Identify which cell holds the provided text, then report its (X, Y) central coordinate. 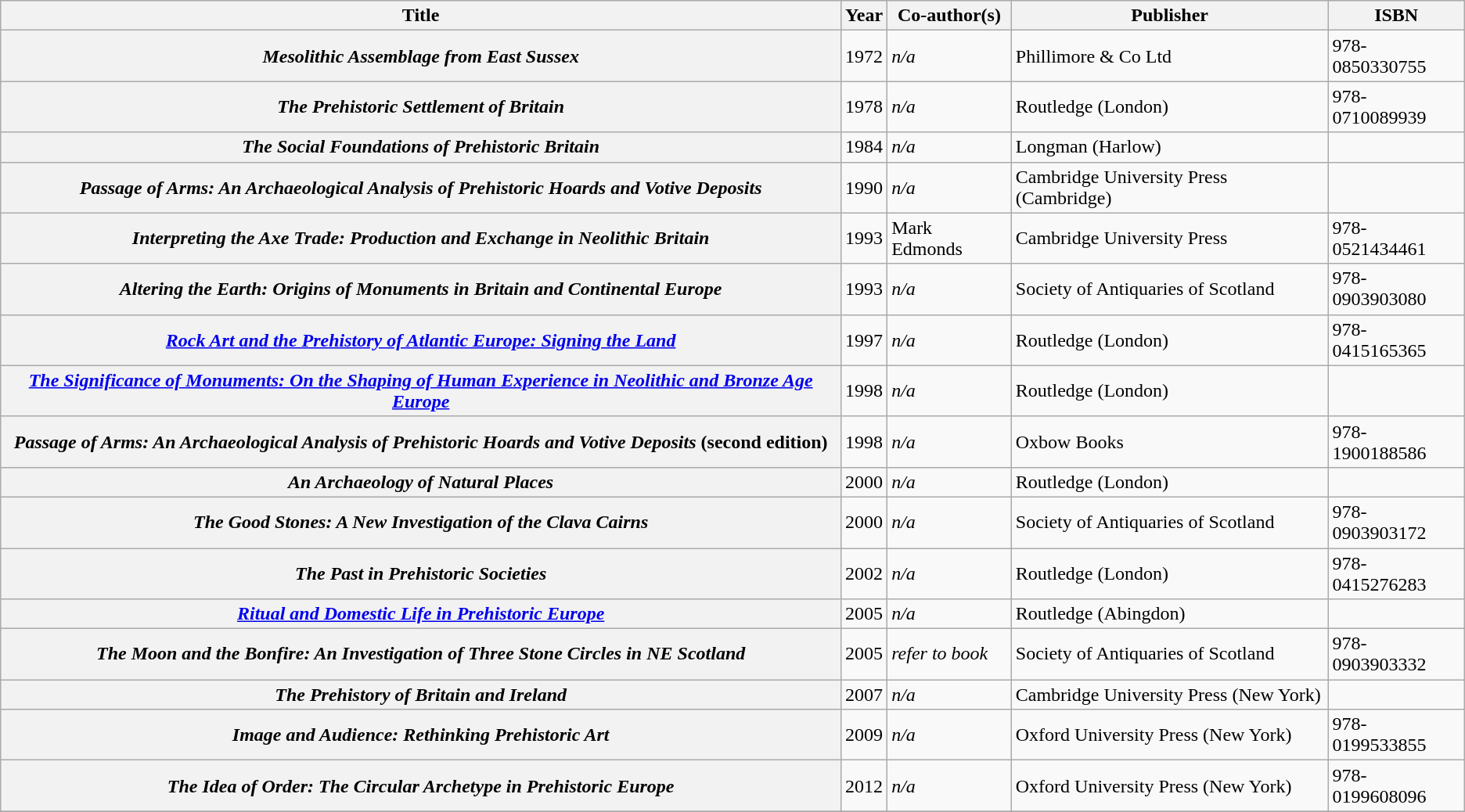
Routledge (Abingdon) (1169, 614)
An Archaeology of Natural Places (421, 482)
Image and Audience: Rethinking Prehistoric Art (421, 735)
The Prehistoric Settlement of Britain (421, 106)
978-0199533855 (1396, 735)
978-1900188586 (1396, 441)
2012 (864, 785)
The Good Stones: A New Investigation of the Clava Cairns (421, 523)
Oxbow Books (1169, 441)
Interpreting the Axe Trade: Production and Exchange in Neolithic Britain (421, 238)
The Prehistory of Britain and Ireland (421, 695)
Passage of Arms: An Archaeological Analysis of Prehistoric Hoards and Votive Deposits (421, 188)
978-0903903080 (1396, 289)
Altering the Earth: Origins of Monuments in Britain and Continental Europe (421, 289)
2007 (864, 695)
Mark Edmonds (950, 238)
Title (421, 16)
1990 (864, 188)
Longman (Harlow) (1169, 147)
The Idea of Order: The Circular Archetype in Prehistoric Europe (421, 785)
refer to book (950, 654)
978-0521434461 (1396, 238)
Rock Art and the Prehistory of Atlantic Europe: Signing the Land (421, 340)
978-0710089939 (1396, 106)
Phillimore & Co Ltd (1169, 56)
978-0850330755 (1396, 56)
The Moon and the Bonfire: An Investigation of Three Stone Circles in NE Scotland (421, 654)
2009 (864, 735)
Mesolithic Assemblage from East Sussex (421, 56)
Year (864, 16)
978-0199608096 (1396, 785)
Co-author(s) (950, 16)
1997 (864, 340)
978-0415165365 (1396, 340)
Cambridge University Press (1169, 238)
The Social Foundations of Prehistoric Britain (421, 147)
Cambridge University Press (Cambridge) (1169, 188)
978-0903903332 (1396, 654)
Cambridge University Press (New York) (1169, 695)
1972 (864, 56)
ISBN (1396, 16)
2002 (864, 573)
1978 (864, 106)
978-0903903172 (1396, 523)
Publisher (1169, 16)
The Past in Prehistoric Societies (421, 573)
978-0415276283 (1396, 573)
1984 (864, 147)
The Significance of Monuments: On the Shaping of Human Experience in Neolithic and Bronze Age Europe (421, 391)
Passage of Arms: An Archaeological Analysis of Prehistoric Hoards and Votive Deposits (second edition) (421, 441)
Ritual and Domestic Life in Prehistoric Europe (421, 614)
